Extract the [X, Y] coordinate from the center of the cell holding the provided text.  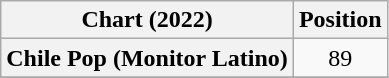
Chile Pop (Monitor Latino) [148, 58]
Chart (2022) [148, 20]
Position [340, 20]
89 [340, 58]
